Identify which cell holds the provided text, then report its (x, y) central coordinate. 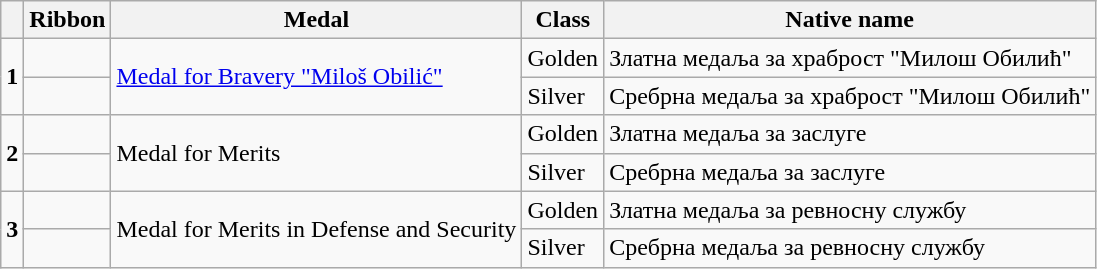
Златна медаља за ревносну службу (850, 210)
1 (12, 77)
Ribbon (68, 20)
Native name (850, 20)
Сребрна медаља за ревносну службу (850, 248)
3 (12, 229)
Medal (316, 20)
Class (563, 20)
Сребрна медаља за заслуге (850, 172)
Medal for Merits in Defense and Security (316, 229)
Medal for Merits (316, 153)
Златна медаља за храброст "Милош Обилић" (850, 58)
Сребрна медаља за храброст "Милош Обилић" (850, 96)
Златна медаља за заслуге (850, 134)
Medal for Bravery "Miloš Obilić" (316, 77)
2 (12, 153)
